For the text-containing cell, return its midpoint in (x, y) coordinate format. 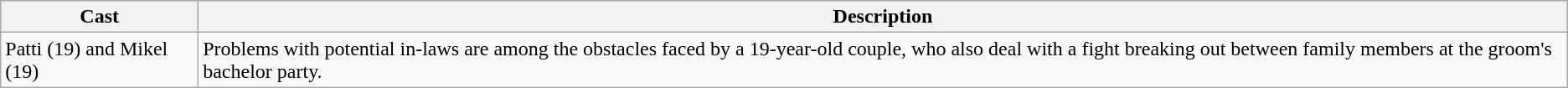
Cast (100, 17)
Patti (19) and Mikel (19) (100, 60)
Description (883, 17)
